Locate the cell with the specified text and output its [X, Y] center coordinate. 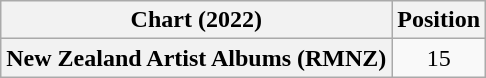
15 [439, 58]
Position [439, 20]
Chart (2022) [196, 20]
New Zealand Artist Albums (RMNZ) [196, 58]
